Determine the [X, Y] coordinate at the center of the cell enclosing the given text.  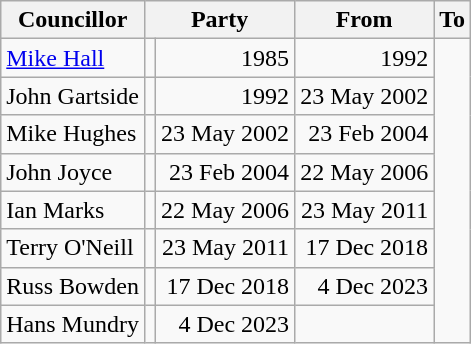
Ian Marks [73, 210]
Mike Hughes [73, 134]
Mike Hall [73, 58]
Party [219, 20]
1985 [226, 58]
Councillor [73, 20]
From [364, 20]
Russ Bowden [73, 286]
John Joyce [73, 172]
John Gartside [73, 96]
To [452, 20]
Hans Mundry [73, 324]
Terry O'Neill [73, 248]
